For the text-containing cell, return its midpoint in [x, y] coordinate format. 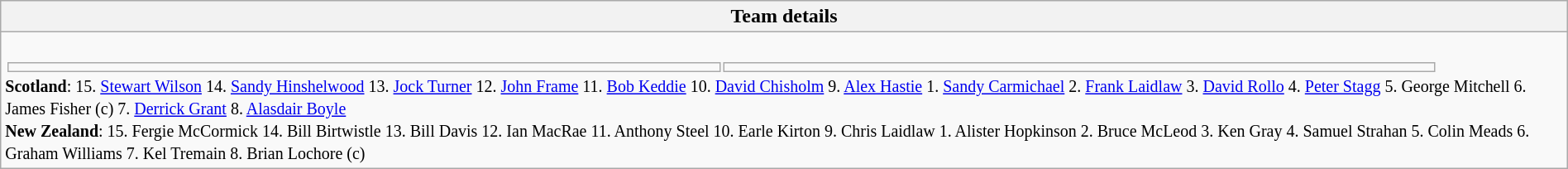
Team details [784, 17]
